From the cell containing the given text, extract its center point as [X, Y] coordinate. 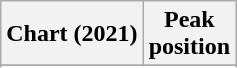
Peakposition [189, 34]
Chart (2021) [72, 34]
